For the text-containing cell, return its midpoint in (X, Y) coordinate format. 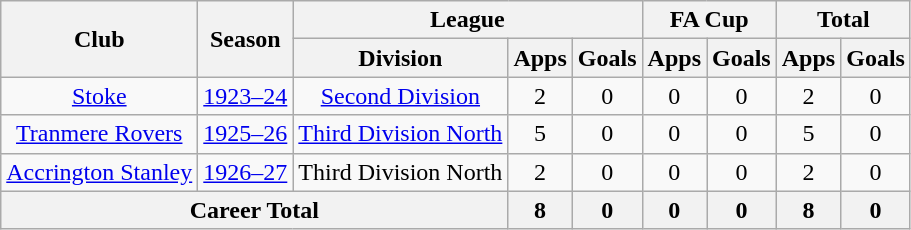
Tranmere Rovers (100, 134)
Club (100, 39)
Accrington Stanley (100, 172)
1926–27 (246, 172)
Career Total (254, 210)
Second Division (400, 96)
League (468, 20)
FA Cup (709, 20)
1923–24 (246, 96)
Stoke (100, 96)
Total (843, 20)
Season (246, 39)
Division (400, 58)
1925–26 (246, 134)
